Detect which cell encompasses the target text, then output its [x, y] center coordinate. 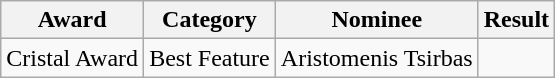
Award [72, 20]
Best Feature [210, 58]
Nominee [376, 20]
Result [516, 20]
Aristomenis Tsirbas [376, 58]
Category [210, 20]
Cristal Award [72, 58]
